Locate the cell with the specified text and output its (X, Y) center coordinate. 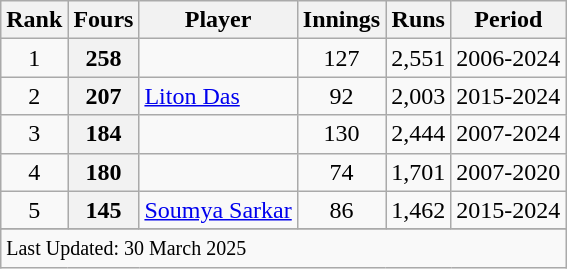
2007-2020 (508, 172)
3 (34, 134)
180 (104, 172)
4 (34, 172)
Period (508, 20)
145 (104, 210)
207 (104, 96)
2007-2024 (508, 134)
Runs (418, 20)
2006-2024 (508, 58)
1,701 (418, 172)
86 (341, 210)
130 (341, 134)
2,003 (418, 96)
1 (34, 58)
2 (34, 96)
184 (104, 134)
Player (218, 20)
258 (104, 58)
92 (341, 96)
Liton Das (218, 96)
Rank (34, 20)
74 (341, 172)
2,444 (418, 134)
Fours (104, 20)
2,551 (418, 58)
Soumya Sarkar (218, 210)
Last Updated: 30 March 2025 (284, 248)
1,462 (418, 210)
127 (341, 58)
5 (34, 210)
Innings (341, 20)
